Locate the cell with the specified text and output its [x, y] center coordinate. 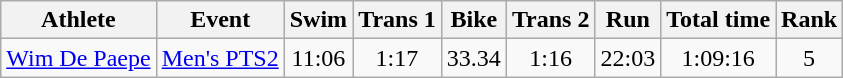
5 [810, 58]
Trans 2 [550, 20]
Men's PTS2 [220, 58]
1:16 [550, 58]
Wim De Paepe [78, 58]
Rank [810, 20]
1:17 [398, 58]
22:03 [628, 58]
11:06 [318, 58]
Event [220, 20]
Bike [474, 20]
33.34 [474, 58]
Swim [318, 20]
Run [628, 20]
1:09:16 [718, 58]
Total time [718, 20]
Athlete [78, 20]
Trans 1 [398, 20]
